Provide the [x, y] coordinate of the cell's center where the given text is located.  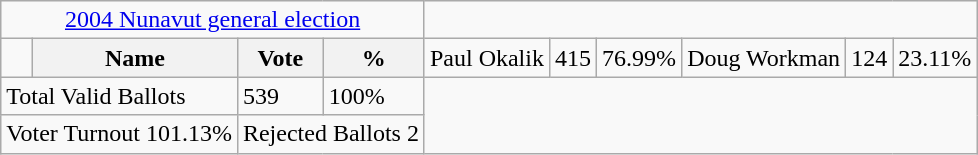
415 [572, 58]
124 [870, 58]
Paul Okalik [486, 58]
Rejected Ballots 2 [330, 134]
539 [280, 96]
Voter Turnout 101.13% [120, 134]
Total Valid Ballots [120, 96]
Name [136, 58]
76.99% [640, 58]
2004 Nunavut general election [213, 20]
% [374, 58]
Vote [280, 58]
Doug Workman [764, 58]
100% [374, 96]
23.11% [935, 58]
